Detect which cell encompasses the target text, then output its (X, Y) center coordinate. 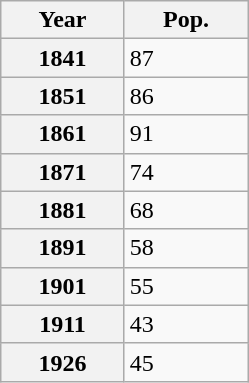
1911 (63, 324)
Year (63, 20)
91 (186, 134)
87 (186, 58)
1891 (63, 248)
1871 (63, 172)
86 (186, 96)
68 (186, 210)
1851 (63, 96)
55 (186, 286)
1841 (63, 58)
58 (186, 248)
45 (186, 362)
74 (186, 172)
Pop. (186, 20)
43 (186, 324)
1881 (63, 210)
1861 (63, 134)
1901 (63, 286)
1926 (63, 362)
